Detect which cell encompasses the target text, then output its (X, Y) center coordinate. 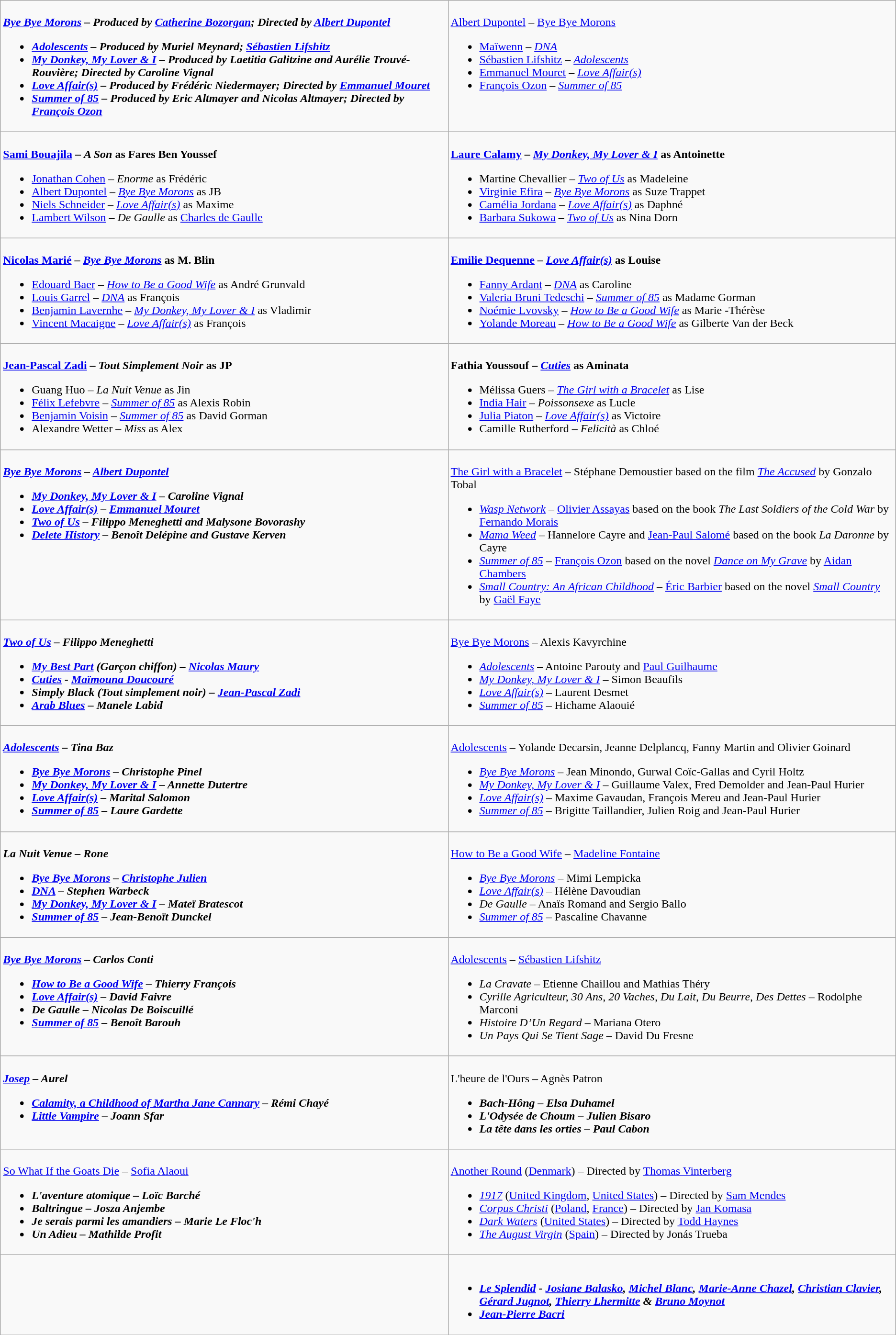
L'heure de l'Ours – Agnès PatronBach-Hông – Elsa DuhamelL'Odysée de Choum – Julien BisaroLa tête dans les orties – Paul Cabon (672, 1102)
Albert Dupontel – Bye Bye MoronsMaïwenn – DNASébastien Lifshitz – AdolescentsEmmanuel Mouret – Love Affair(s)François Ozon – Summer of 85 (672, 66)
Le Splendid - Josiane Balasko, Michel Blanc, Marie-Anne Chazel, Christian Clavier, Gérard Jugnot, Thierry Lhermitte & Bruno MoynotJean-Pierre Bacri (672, 1294)
Josep – AurelCalamity, a Childhood of Martha Jane Cannary – Rémi ChayéLittle Vampire – Joann Sfar (224, 1102)
